Provide the [x, y] coordinate of the cell's center where the given text is located.  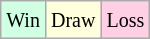
Loss [126, 20]
Draw [72, 20]
Win [24, 20]
